Detect which cell encompasses the target text, then output its (x, y) center coordinate. 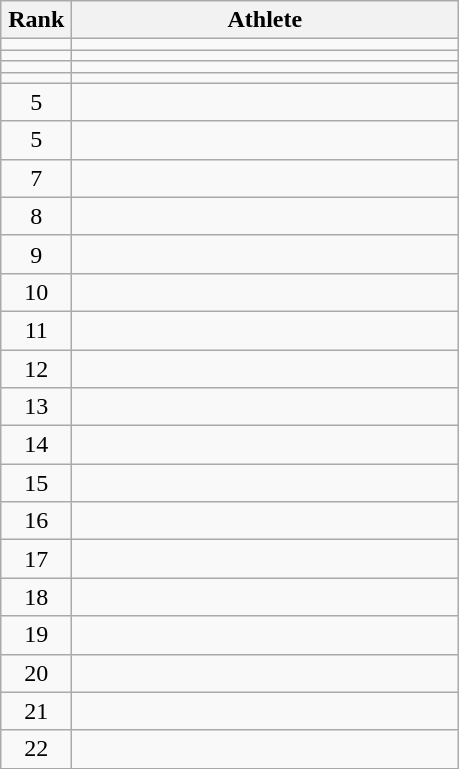
19 (36, 635)
13 (36, 407)
Rank (36, 20)
18 (36, 597)
9 (36, 254)
17 (36, 559)
8 (36, 216)
14 (36, 445)
7 (36, 178)
11 (36, 330)
22 (36, 749)
15 (36, 483)
20 (36, 673)
21 (36, 711)
10 (36, 292)
12 (36, 369)
16 (36, 521)
Athlete (265, 20)
